Provide the [X, Y] coordinate of the cell's center where the given text is located.  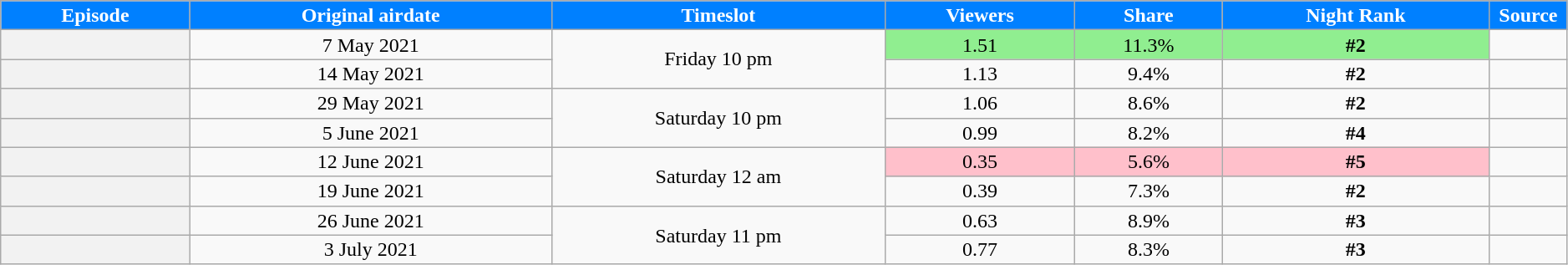
19 June 2021 [371, 191]
0.99 [979, 132]
Timeslot [718, 15]
5 June 2021 [371, 132]
7 May 2021 [371, 45]
29 May 2021 [371, 104]
Saturday 10 pm [718, 118]
9.4% [1149, 74]
Share [1149, 15]
0.35 [979, 162]
#4 [1355, 132]
7.3% [1149, 191]
1.13 [979, 74]
8.2% [1149, 132]
Saturday 11 pm [718, 235]
11.3% [1149, 45]
0.63 [979, 221]
Night Rank [1355, 15]
0.39 [979, 191]
12 June 2021 [371, 162]
8.3% [1149, 249]
0.77 [979, 249]
3 July 2021 [371, 249]
8.9% [1149, 221]
1.06 [979, 104]
5.6% [1149, 162]
Saturday 12 am [718, 176]
Original airdate [371, 15]
8.6% [1149, 104]
#5 [1355, 162]
Friday 10 pm [718, 59]
Episode [95, 15]
14 May 2021 [371, 74]
Source [1529, 15]
Viewers [979, 15]
1.51 [979, 45]
26 June 2021 [371, 221]
